Locate the cell with the specified text and output its [x, y] center coordinate. 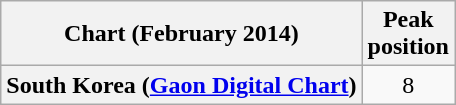
South Korea (Gaon Digital Chart) [182, 85]
Chart (February 2014) [182, 34]
Peakposition [408, 34]
8 [408, 85]
